For the text-containing cell, return its midpoint in [x, y] coordinate format. 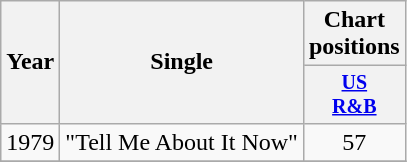
Single [182, 62]
57 [354, 142]
USR&B [354, 94]
Chart positions [354, 34]
Year [30, 62]
1979 [30, 142]
"Tell Me About It Now" [182, 142]
